Search for the cell housing the specified text and yield its (X, Y) center coordinate. 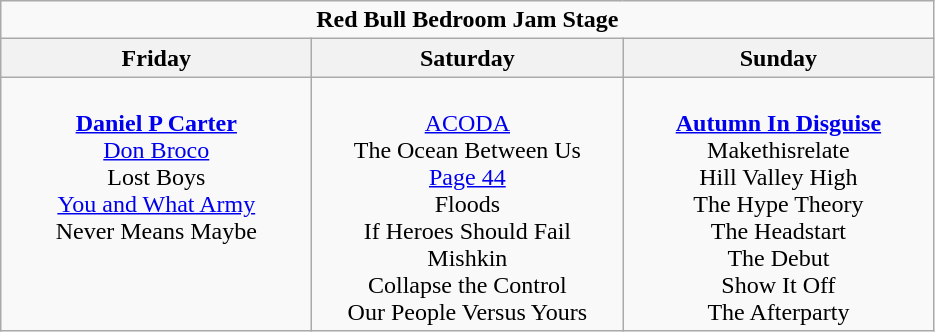
Sunday (778, 58)
Saturday (468, 58)
Autumn In Disguise Makethisrelate Hill Valley High The Hype Theory The Headstart The Debut Show It Off The Afterparty (778, 204)
Daniel P Carter Don Broco Lost Boys You and What Army Never Means Maybe (156, 204)
Friday (156, 58)
ACODA The Ocean Between Us Page 44 Floods If Heroes Should Fail Mishkin Collapse the Control Our People Versus Yours (468, 204)
Red Bull Bedroom Jam Stage (468, 20)
